Find where the given text appears and provide that cell's center as (x, y) coordinate. 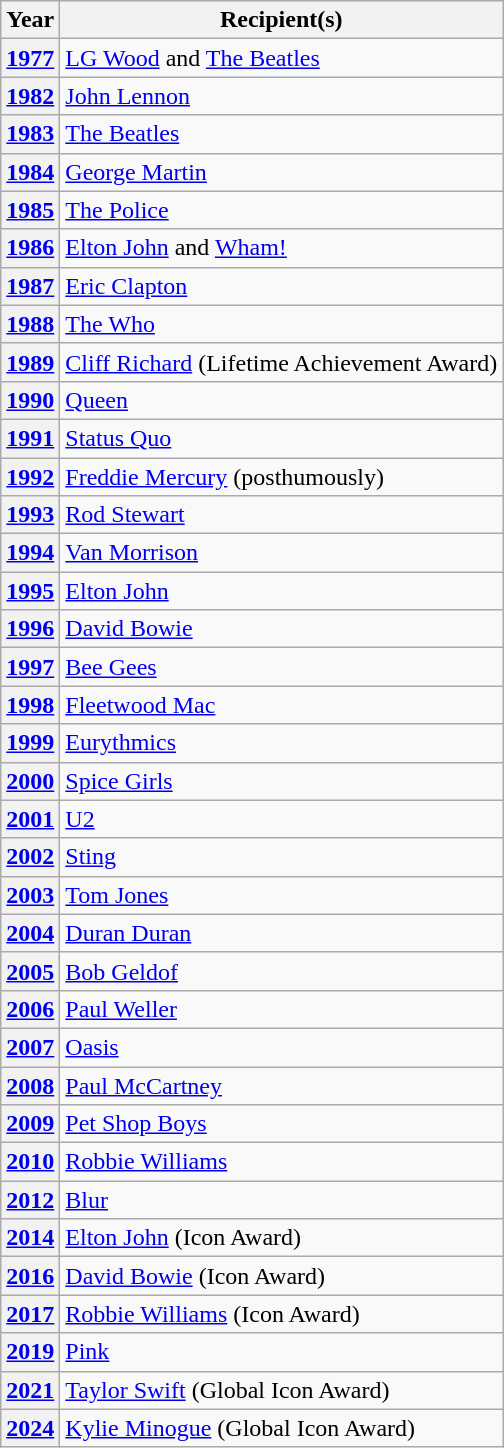
Sting (282, 857)
2016 (30, 1276)
Status Quo (282, 438)
Blur (282, 1200)
2008 (30, 1085)
2004 (30, 933)
2019 (30, 1352)
1987 (30, 286)
Recipient(s) (282, 20)
1982 (30, 96)
Pet Shop Boys (282, 1124)
1995 (30, 591)
2007 (30, 1047)
1989 (30, 362)
Eric Clapton (282, 286)
1992 (30, 477)
2005 (30, 971)
2001 (30, 819)
2000 (30, 781)
The Who (282, 324)
1994 (30, 553)
Elton John and Wham! (282, 248)
1991 (30, 438)
Bob Geldof (282, 971)
Cliff Richard (Lifetime Achievement Award) (282, 362)
Taylor Swift (Global Icon Award) (282, 1390)
George Martin (282, 172)
2021 (30, 1390)
Paul Weller (282, 1009)
1997 (30, 667)
1984 (30, 172)
2003 (30, 895)
U2 (282, 819)
Elton John (Icon Award) (282, 1238)
The Beatles (282, 134)
1996 (30, 629)
Rod Stewart (282, 515)
Year (30, 20)
Kylie Minogue (Global Icon Award) (282, 1428)
Robbie Williams (Icon Award) (282, 1314)
John Lennon (282, 96)
Eurythmics (282, 743)
2014 (30, 1238)
1985 (30, 210)
David Bowie (Icon Award) (282, 1276)
2012 (30, 1200)
1977 (30, 58)
Queen (282, 400)
2010 (30, 1162)
David Bowie (282, 629)
Robbie Williams (282, 1162)
2017 (30, 1314)
The Police (282, 210)
1993 (30, 515)
LG Wood and The Beatles (282, 58)
1998 (30, 705)
Oasis (282, 1047)
Paul McCartney (282, 1085)
1983 (30, 134)
Freddie Mercury (posthumously) (282, 477)
Elton John (282, 591)
2002 (30, 857)
Bee Gees (282, 667)
1999 (30, 743)
Spice Girls (282, 781)
2024 (30, 1428)
Duran Duran (282, 933)
1988 (30, 324)
Fleetwood Mac (282, 705)
1986 (30, 248)
2009 (30, 1124)
1990 (30, 400)
Van Morrison (282, 553)
Pink (282, 1352)
Tom Jones (282, 895)
2006 (30, 1009)
